Output the [x, y] coordinate of the center of the cell containing the given text.  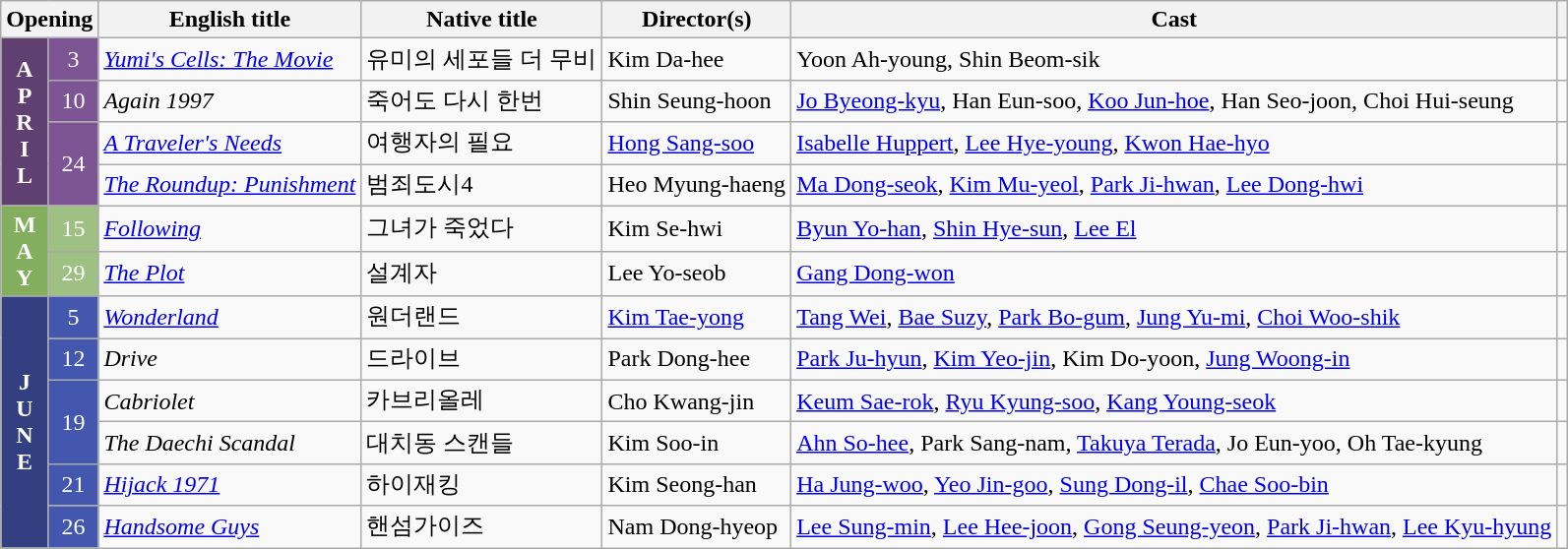
유미의 세포들 더 무비 [482, 59]
Opening [49, 20]
Hong Sang-soo [697, 144]
Nam Dong-hyeop [697, 527]
Lee Sung-min, Lee Hee-joon, Gong Seung-yeon, Park Ji-hwan, Lee Kyu-hyung [1174, 527]
범죄도시4 [482, 185]
MAY [26, 251]
Kim Da-hee [697, 59]
Hijack 1971 [230, 484]
Lee Yo-seob [697, 274]
15 [73, 228]
카브리올레 [482, 401]
Shin Seung-hoon [697, 100]
Keum Sae-rok, Ryu Kyung-soo, Kang Young-seok [1174, 401]
Tang Wei, Bae Suzy, Park Bo-gum, Jung Yu-mi, Choi Woo-shik [1174, 317]
APRIL [26, 122]
Drive [230, 360]
24 [73, 163]
하이재킹 [482, 484]
The Roundup: Punishment [230, 185]
Gang Dong-won [1174, 274]
JUNE [26, 421]
Ha Jung-woo, Yeo Jin-goo, Sung Dong-il, Chae Soo-bin [1174, 484]
3 [73, 59]
Jo Byeong-kyu, Han Eun-soo, Koo Jun-hoe, Han Seo-joon, Choi Hui-seung [1174, 100]
원더랜드 [482, 317]
The Daechi Scandal [230, 443]
The Plot [230, 274]
Byun Yo-han, Shin Hye-sun, Lee El [1174, 228]
설계자 [482, 274]
그녀가 죽었다 [482, 228]
19 [73, 421]
Isabelle Huppert, Lee Hye-young, Kwon Hae-hyo [1174, 144]
Again 1997 [230, 100]
English title [230, 20]
드라이브 [482, 360]
Following [230, 228]
Ahn So-hee, Park Sang-nam, Takuya Terada, Jo Eun-yoo, Oh Tae-kyung [1174, 443]
5 [73, 317]
Kim Tae-yong [697, 317]
Kim Soo-in [697, 443]
21 [73, 484]
죽어도 다시 한번 [482, 100]
Kim Se-hwi [697, 228]
Cho Kwang-jin [697, 401]
Park Ju-hyun, Kim Yeo-jin, Kim Do-yoon, Jung Woong-in [1174, 360]
29 [73, 274]
Heo Myung-haeng [697, 185]
26 [73, 527]
Cast [1174, 20]
Kim Seong-han [697, 484]
Wonderland [230, 317]
Native title [482, 20]
Yumi's Cells: The Movie [230, 59]
Ma Dong-seok, Kim Mu-yeol, Park Ji-hwan, Lee Dong-hwi [1174, 185]
여행자의 필요 [482, 144]
10 [73, 100]
Handsome Guys [230, 527]
12 [73, 360]
Director(s) [697, 20]
Cabriolet [230, 401]
핸섬가이즈 [482, 527]
Yoon Ah-young, Shin Beom-sik [1174, 59]
대치동 스캔들 [482, 443]
Park Dong-hee [697, 360]
A Traveler's Needs [230, 144]
